Scan for the cell matching the given text and deliver its [x, y] coordinate at center. 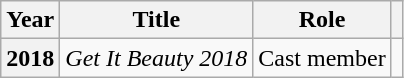
Get It Beauty 2018 [156, 58]
Year [30, 20]
Cast member [322, 58]
2018 [30, 58]
Title [156, 20]
Role [322, 20]
